From the cell containing the given text, extract its center point as [x, y] coordinate. 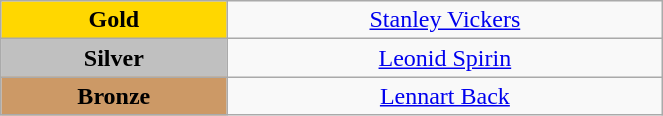
Silver [114, 58]
Gold [114, 20]
Bronze [114, 96]
Lennart Back [445, 96]
Stanley Vickers [445, 20]
Leonid Spirin [445, 58]
